Provide the [x, y] coordinate of the cell's center where the given text is located.  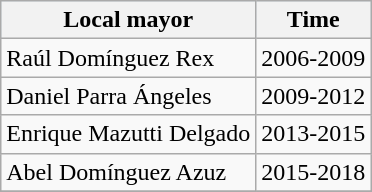
Abel Domínguez Azuz [128, 172]
Daniel Parra Ángeles [128, 96]
2006-2009 [314, 58]
2009-2012 [314, 96]
Raúl Domínguez Rex [128, 58]
Enrique Mazutti Delgado [128, 134]
2013-2015 [314, 134]
Local mayor [128, 20]
2015-2018 [314, 172]
Time [314, 20]
